Scan for the cell matching the given text and deliver its [X, Y] coordinate at center. 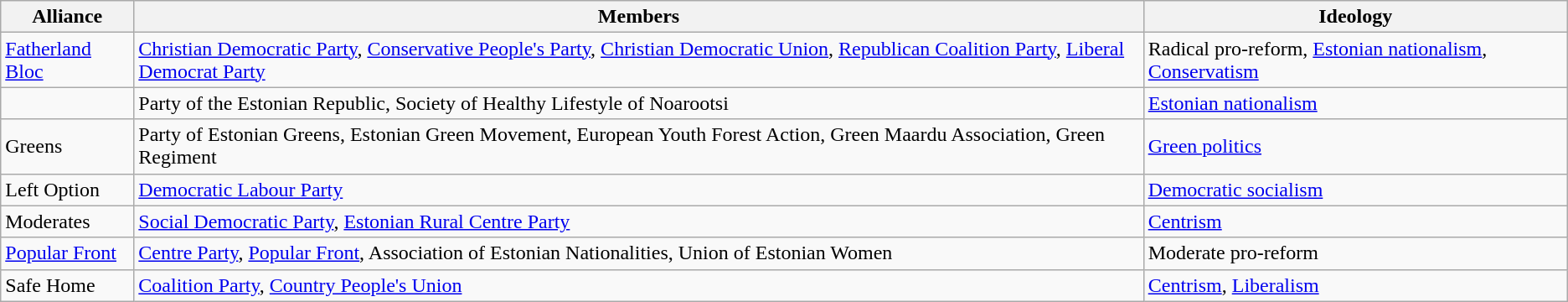
Left Option [67, 190]
Party of Estonian Greens, Estonian Green Movement, European Youth Forest Action, Green Maardu Association, Green Regiment [638, 146]
Members [638, 17]
Democratic Labour Party [638, 190]
Christian Democratic Party, Conservative People's Party, Christian Democratic Union, Republican Coalition Party, Liberal Democrat Party [638, 60]
Fatherland Bloc [67, 60]
Centrism [1355, 221]
Radical pro-reform, Estonian nationalism, Conservatism [1355, 60]
Moderates [67, 221]
Coalition Party, Country People's Union [638, 285]
Popular Front [67, 253]
Democratic socialism [1355, 190]
Centre Party, Popular Front, Association of Estonian Nationalities, Union of Estonian Women [638, 253]
Alliance [67, 17]
Party of the Estonian Republic, Society of Healthy Lifestyle of Noarootsi [638, 103]
Centrism, Liberalism [1355, 285]
Estonian nationalism [1355, 103]
Ideology [1355, 17]
Safe Home [67, 285]
Moderate pro-reform [1355, 253]
Green politics [1355, 146]
Greens [67, 146]
Social Democratic Party, Estonian Rural Centre Party [638, 221]
